Pinpoint the cell where the given text exists, returning its (x, y) midpoint coordinate. 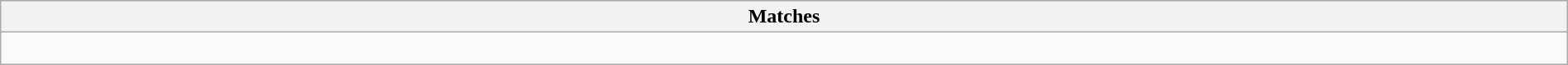
Matches (784, 17)
